Pinpoint the cell where the given text exists, returning its [X, Y] midpoint coordinate. 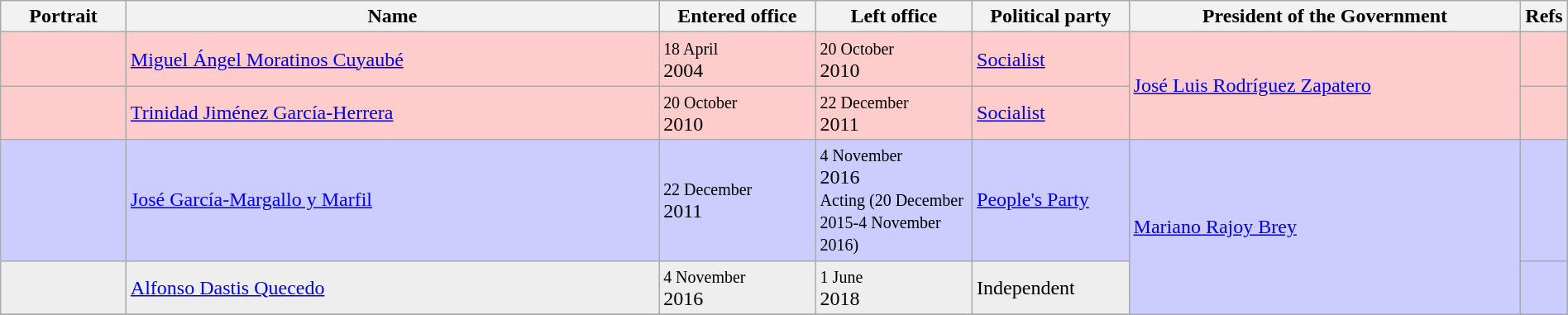
Portrait [64, 17]
Mariano Rajoy Brey [1325, 227]
Refs [1544, 17]
President of the Government [1325, 17]
4 November2016 [738, 288]
Name [392, 17]
Alfonso Dastis Quecedo [392, 288]
4 November2016Acting (20 December 2015-4 November 2016) [893, 200]
People's Party [1050, 200]
Left office [893, 17]
Entered office [738, 17]
1 June2018 [893, 288]
José García-Margallo y Marfil [392, 200]
José Luis Rodríguez Zapatero [1325, 86]
Political party [1050, 17]
Independent [1050, 288]
Trinidad Jiménez García-Herrera [392, 112]
Miguel Ángel Moratinos Cuyaubé [392, 60]
18 April2004 [738, 60]
